Output the [X, Y] coordinate of the center of the cell containing the given text.  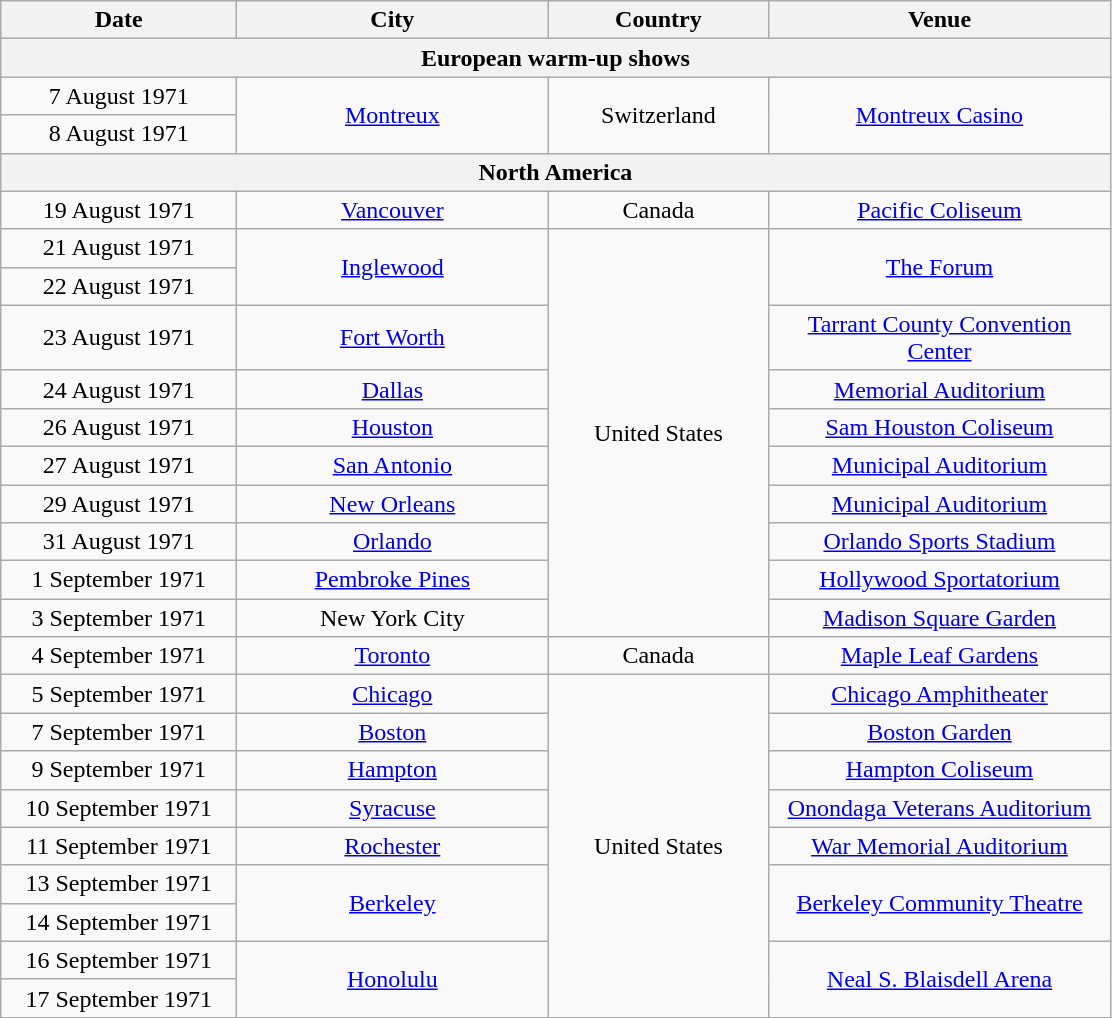
Country [658, 20]
7 September 1971 [119, 732]
War Memorial Auditorium [940, 846]
22 August 1971 [119, 286]
New Orleans [392, 503]
Onondaga Veterans Auditorium [940, 808]
Fort Worth [392, 338]
Hollywood Sportatorium [940, 580]
Toronto [392, 656]
Houston [392, 427]
Neal S. Blaisdell Arena [940, 979]
Vancouver [392, 210]
North America [556, 172]
19 August 1971 [119, 210]
Dallas [392, 389]
8 August 1971 [119, 134]
23 August 1971 [119, 338]
Venue [940, 20]
Chicago [392, 694]
Orlando [392, 542]
Date [119, 20]
Montreux Casino [940, 115]
16 September 1971 [119, 960]
Hampton [392, 770]
17 September 1971 [119, 998]
21 August 1971 [119, 248]
13 September 1971 [119, 884]
4 September 1971 [119, 656]
11 September 1971 [119, 846]
29 August 1971 [119, 503]
3 September 1971 [119, 618]
Hampton Coliseum [940, 770]
7 August 1971 [119, 96]
Sam Houston Coliseum [940, 427]
Tarrant County Convention Center [940, 338]
Chicago Amphitheater [940, 694]
Honolulu [392, 979]
Memorial Auditorium [940, 389]
9 September 1971 [119, 770]
New York City [392, 618]
14 September 1971 [119, 922]
City [392, 20]
San Antonio [392, 465]
Berkeley Community Theatre [940, 903]
Rochester [392, 846]
Inglewood [392, 267]
Pembroke Pines [392, 580]
26 August 1971 [119, 427]
10 September 1971 [119, 808]
Switzerland [658, 115]
Orlando Sports Stadium [940, 542]
Boston Garden [940, 732]
Boston [392, 732]
European warm-up shows [556, 58]
27 August 1971 [119, 465]
5 September 1971 [119, 694]
Madison Square Garden [940, 618]
Berkeley [392, 903]
The Forum [940, 267]
Syracuse [392, 808]
31 August 1971 [119, 542]
Montreux [392, 115]
1 September 1971 [119, 580]
Maple Leaf Gardens [940, 656]
24 August 1971 [119, 389]
Pacific Coliseum [940, 210]
